Return the [X, Y] coordinate for the center point of the cell that contains the specified text.  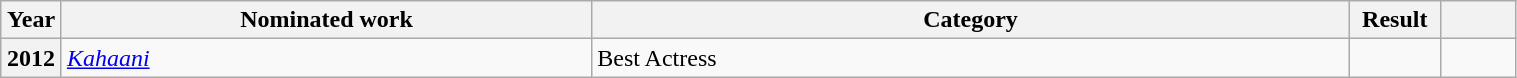
2012 [32, 58]
Result [1394, 20]
Kahaani [326, 58]
Best Actress [971, 58]
Year [32, 20]
Category [971, 20]
Nominated work [326, 20]
